Extract the (X, Y) coordinate from the center of the cell holding the provided text.  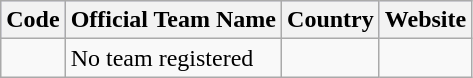
Code (33, 20)
Country (331, 20)
Official Team Name (173, 20)
Website (425, 20)
No team registered (173, 58)
